Extract the (X, Y) coordinate from the center of the cell holding the provided text.  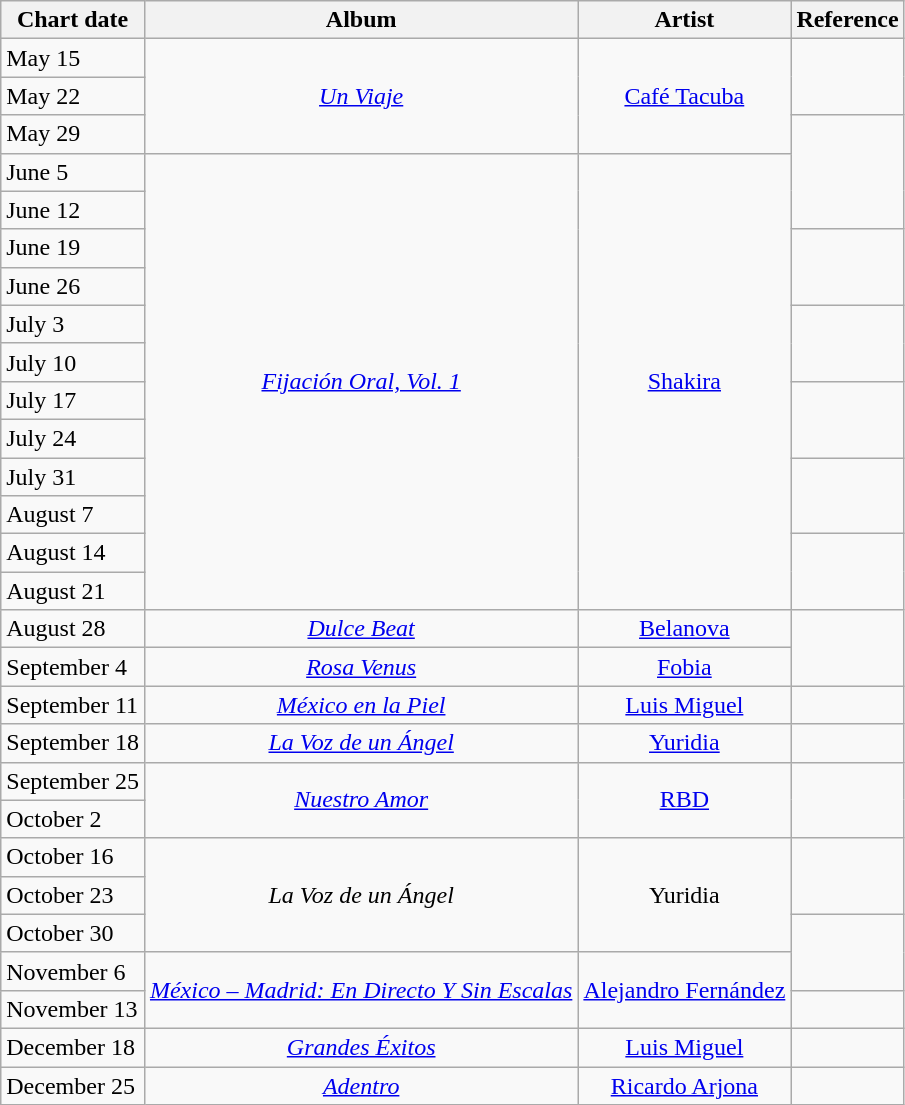
July 17 (73, 400)
July 24 (73, 438)
México – Madrid: En Directo Y Sin Escalas (360, 990)
May 29 (73, 134)
RBD (684, 800)
August 7 (73, 515)
Café Tacuba (684, 96)
July 3 (73, 324)
November 6 (73, 971)
September 4 (73, 667)
Shakira (684, 382)
Chart date (73, 20)
Album (360, 20)
Fobia (684, 667)
Grandes Éxitos (360, 1047)
December 25 (73, 1085)
May 15 (73, 58)
Belanova (684, 629)
June 12 (73, 210)
Un Viaje (360, 96)
October 16 (73, 857)
Ricardo Arjona (684, 1085)
Fijación Oral, Vol. 1 (360, 382)
June 5 (73, 172)
June 19 (73, 248)
May 22 (73, 96)
September 18 (73, 743)
October 23 (73, 895)
September 11 (73, 705)
Artist (684, 20)
México en la Piel (360, 705)
June 26 (73, 286)
September 25 (73, 781)
Dulce Beat (360, 629)
August 28 (73, 629)
Adentro (360, 1085)
October 30 (73, 933)
November 13 (73, 1009)
October 2 (73, 819)
Nuestro Amor (360, 800)
Reference (848, 20)
August 14 (73, 553)
August 21 (73, 591)
Alejandro Fernández (684, 990)
July 10 (73, 362)
July 31 (73, 477)
December 18 (73, 1047)
Rosa Venus (360, 667)
